Detect which cell encompasses the target text, then output its [X, Y] center coordinate. 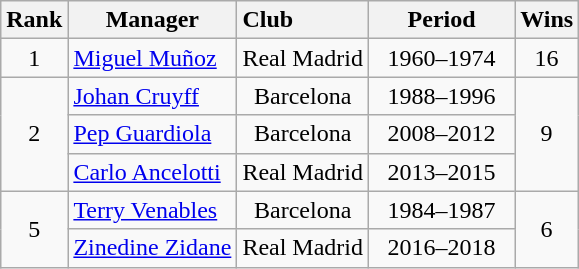
Period [442, 20]
2 [34, 134]
2013–2015 [442, 172]
2008–2012 [442, 134]
Johan Cruyff [152, 96]
Terry Venables [152, 210]
16 [547, 58]
1960–1974 [442, 58]
Rank [34, 20]
Club [303, 20]
Wins [547, 20]
9 [547, 134]
Miguel Muñoz [152, 58]
1984–1987 [442, 210]
6 [547, 229]
Manager [152, 20]
1988–1996 [442, 96]
Pep Guardiola [152, 134]
Carlo Ancelotti [152, 172]
Zinedine Zidane [152, 248]
2016–2018 [442, 248]
1 [34, 58]
5 [34, 229]
